Detect which cell encompasses the target text, then output its [X, Y] center coordinate. 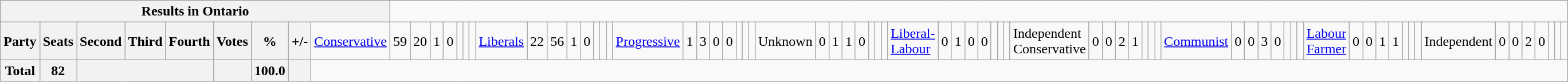
Independent [1459, 41]
Third [146, 41]
Unknown [785, 41]
20 [421, 41]
Fourth [189, 41]
Party [20, 41]
Liberals [501, 41]
Seats [58, 41]
Progressive [648, 41]
Results in Ontario [195, 11]
Second [101, 41]
56 [557, 41]
59 [400, 41]
% [269, 41]
Total [20, 71]
Communist [1197, 41]
Independent Conservative [1049, 41]
Conservative [351, 41]
Liberal-Labour [913, 41]
100.0 [269, 71]
Votes [232, 41]
Labour Farmer [1326, 41]
82 [58, 71]
+/- [299, 41]
22 [538, 41]
